Extract the [x, y] coordinate from the center of the cell holding the provided text.  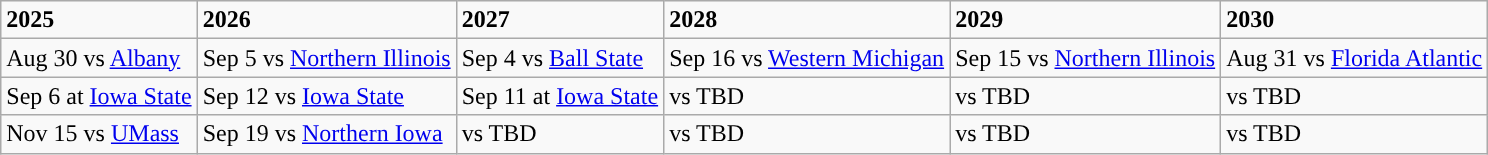
2030 [1354, 20]
Aug 31 vs Florida Atlantic [1354, 58]
Sep 11 at Iowa State [560, 96]
Sep 19 vs Northern Iowa [326, 134]
2027 [560, 20]
Sep 12 vs Iowa State [326, 96]
2026 [326, 20]
2028 [807, 20]
Sep 4 vs Ball State [560, 58]
2029 [1086, 20]
Sep 16 vs Western Michigan [807, 58]
Sep 5 vs Northern Illinois [326, 58]
2025 [99, 20]
Sep 15 vs Northern Illinois [1086, 58]
Sep 6 at Iowa State [99, 96]
Nov 15 vs UMass [99, 134]
Aug 30 vs Albany [99, 58]
